Identify which cell holds the provided text, then report its (X, Y) central coordinate. 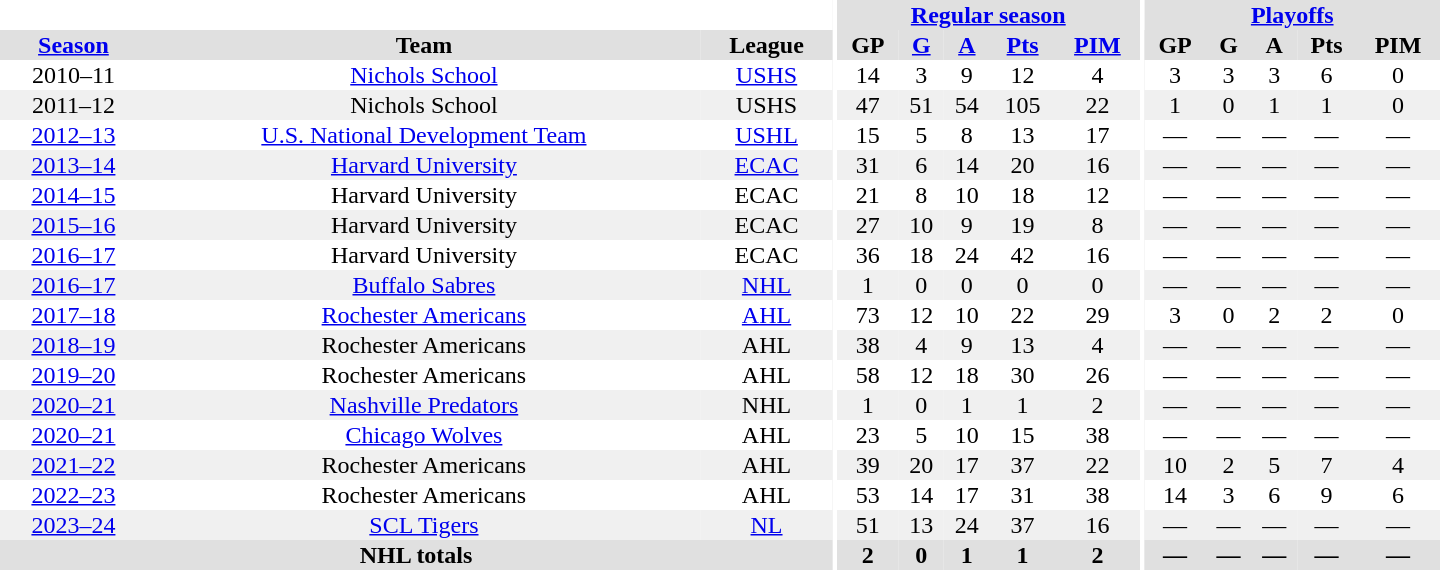
36 (868, 255)
2022–23 (74, 495)
39 (868, 465)
2012–13 (74, 135)
Team (424, 45)
54 (967, 105)
2017–18 (74, 315)
League (766, 45)
105 (1023, 105)
23 (868, 435)
Buffalo Sabres (424, 285)
Regular season (988, 15)
2019–20 (74, 375)
2018–19 (74, 345)
19 (1023, 225)
29 (1098, 315)
2013–14 (74, 165)
Chicago Wolves (424, 435)
Nashville Predators (424, 405)
73 (868, 315)
58 (868, 375)
7 (1326, 465)
2014–15 (74, 195)
SCL Tigers (424, 525)
53 (868, 495)
42 (1023, 255)
USHL (766, 135)
U.S. National Development Team (424, 135)
2021–22 (74, 465)
2010–11 (74, 75)
2011–12 (74, 105)
27 (868, 225)
47 (868, 105)
30 (1023, 375)
NL (766, 525)
NHL totals (416, 555)
Season (74, 45)
26 (1098, 375)
2015–16 (74, 225)
2023–24 (74, 525)
21 (868, 195)
Playoffs (1292, 15)
